Output the (X, Y) coordinate of the center of the cell containing the given text.  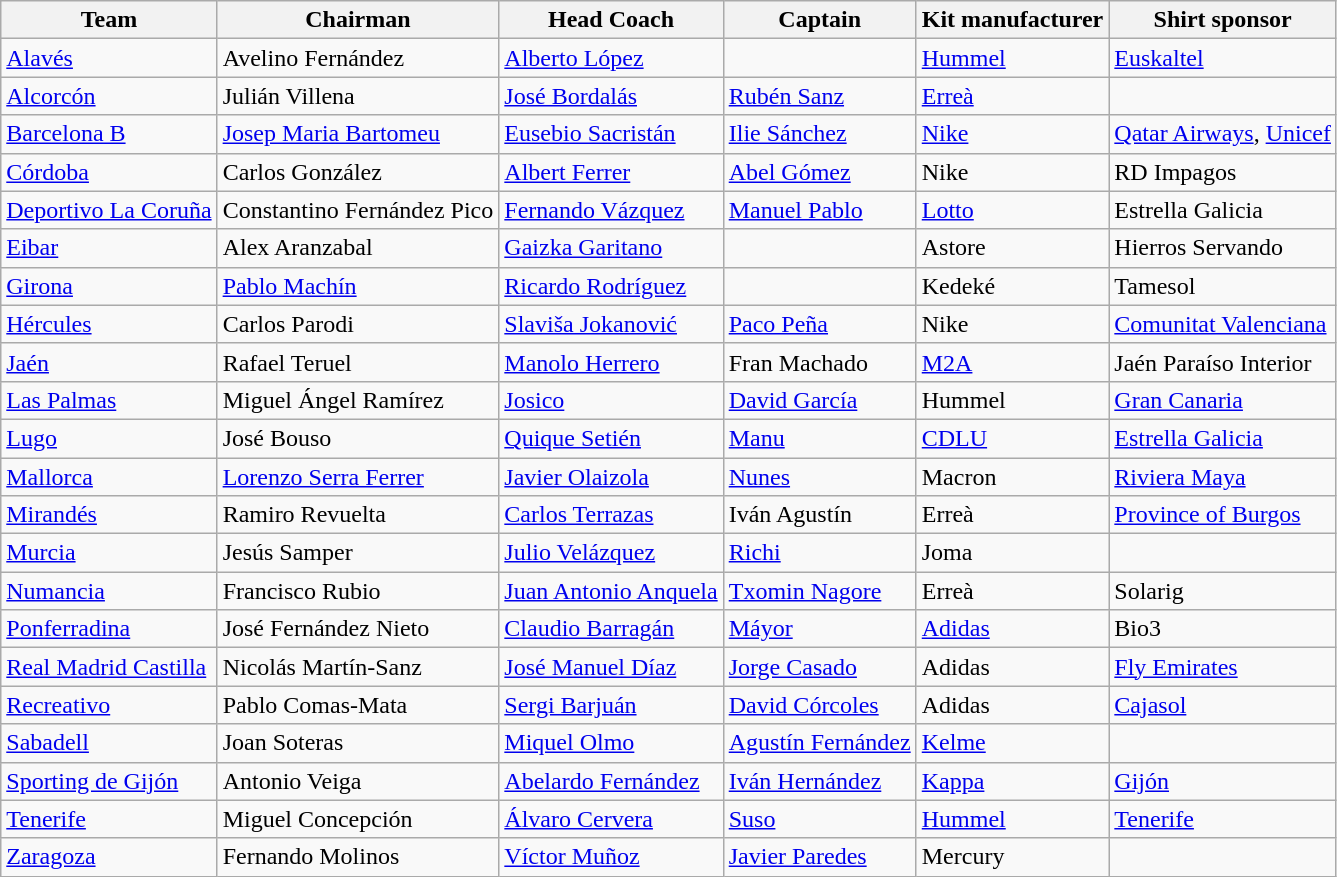
David Córcoles (820, 705)
Team (109, 20)
Sergi Barjuán (611, 705)
Miquel Olmo (611, 743)
Manolo Herrero (611, 362)
Rubén Sanz (820, 96)
Fernando Vázquez (611, 210)
Víctor Muñoz (611, 857)
Solarig (1223, 591)
José Bordalás (611, 96)
Bio3 (1223, 629)
Ilie Sánchez (820, 134)
Province of Burgos (1223, 515)
Fernando Molinos (358, 857)
Carlos González (358, 172)
Hércules (109, 324)
Carlos Terrazas (611, 515)
Claudio Barragán (611, 629)
Gran Canaria (1223, 400)
Macron (1012, 477)
Qatar Airways, Unicef (1223, 134)
Sporting de Gijón (109, 781)
Gaizka Garitano (611, 248)
Antonio Veiga (358, 781)
Josico (611, 400)
Fran Machado (820, 362)
Txomin Nagore (820, 591)
Slaviša Jokanović (611, 324)
Manu (820, 438)
Josep Maria Bartomeu (358, 134)
Head Coach (611, 20)
Jesús Samper (358, 553)
Mercury (1012, 857)
Girona (109, 286)
Mirandés (109, 515)
Paco Peña (820, 324)
Nunes (820, 477)
RD Impagos (1223, 172)
Deportivo La Coruña (109, 210)
Suso (820, 819)
Juan Antonio Anquela (611, 591)
CDLU (1012, 438)
Cajasol (1223, 705)
Tamesol (1223, 286)
Kit manufacturer (1012, 20)
Alberto López (611, 58)
Chairman (358, 20)
Zaragoza (109, 857)
Lotto (1012, 210)
Jaén (109, 362)
Pablo Machín (358, 286)
Francisco Rubio (358, 591)
Kelme (1012, 743)
Jaén Paraíso Interior (1223, 362)
Real Madrid Castilla (109, 667)
Miguel Ángel Ramírez (358, 400)
Iván Hernández (820, 781)
Ponferradina (109, 629)
Euskaltel (1223, 58)
Albert Ferrer (611, 172)
Avelino Fernández (358, 58)
M2A (1012, 362)
Murcia (109, 553)
Alavés (109, 58)
José Manuel Díaz (611, 667)
Eibar (109, 248)
Manuel Pablo (820, 210)
José Fernández Nieto (358, 629)
Recreativo (109, 705)
Constantino Fernández Pico (358, 210)
Carlos Parodi (358, 324)
Javier Olaizola (611, 477)
Córdoba (109, 172)
Alex Aranzabal (358, 248)
David García (820, 400)
Barcelona B (109, 134)
José Bouso (358, 438)
Rafael Teruel (358, 362)
Agustín Fernández (820, 743)
Comunitat Valenciana (1223, 324)
Julián Villena (358, 96)
Astore (1012, 248)
Julio Velázquez (611, 553)
Abelardo Fernández (611, 781)
Ricardo Rodríguez (611, 286)
Kappa (1012, 781)
Numancia (109, 591)
Gijón (1223, 781)
Iván Agustín (820, 515)
Miguel Concepción (358, 819)
Nicolás Martín-Sanz (358, 667)
Abel Gómez (820, 172)
Máyor (820, 629)
Shirt sponsor (1223, 20)
Joan Soteras (358, 743)
Eusebio Sacristán (611, 134)
Joma (1012, 553)
Las Palmas (109, 400)
Ramiro Revuelta (358, 515)
Álvaro Cervera (611, 819)
Lugo (109, 438)
Fly Emirates (1223, 667)
Quique Setién (611, 438)
Hierros Servando (1223, 248)
Alcorcón (109, 96)
Jorge Casado (820, 667)
Pablo Comas-Mata (358, 705)
Captain (820, 20)
Mallorca (109, 477)
Richi (820, 553)
Kedeké (1012, 286)
Javier Paredes (820, 857)
Sabadell (109, 743)
Riviera Maya (1223, 477)
Lorenzo Serra Ferrer (358, 477)
